Locate the cell with the specified text and output its (x, y) center coordinate. 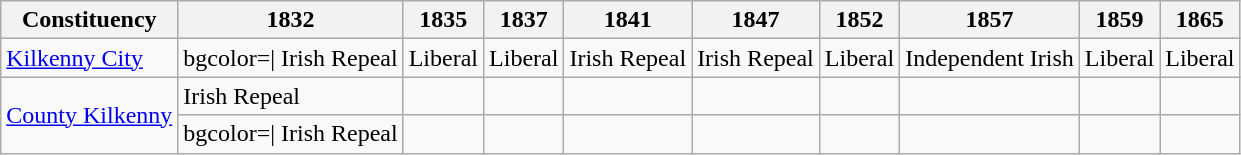
1837 (524, 20)
Kilkenny City (90, 58)
1865 (1200, 20)
Independent Irish (990, 58)
1832 (290, 20)
1835 (443, 20)
1859 (1119, 20)
1847 (756, 20)
1852 (859, 20)
Constituency (90, 20)
1841 (628, 20)
1857 (990, 20)
County Kilkenny (90, 115)
